Identify which cell holds the provided text, then report its [X, Y] central coordinate. 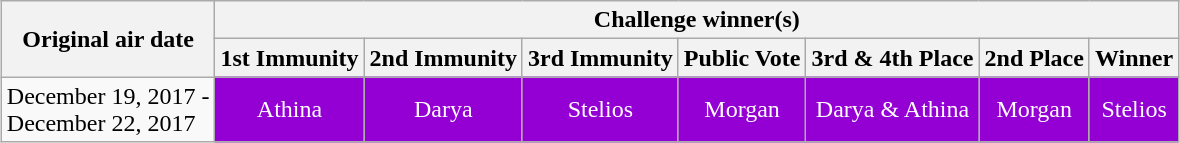
2nd Place [1034, 58]
Darya [443, 110]
Challenge winner(s) [697, 20]
Darya & Athina [892, 110]
3rd & 4th Place [892, 58]
1st Immunity [290, 58]
Public Vote [742, 58]
3rd Immunity [600, 58]
Athina [290, 110]
Winner [1134, 58]
December 19, 2017 -December 22, 2017 [108, 110]
Original air date [108, 39]
2nd Immunity [443, 58]
